Identify which cell holds the provided text, then report its [X, Y] central coordinate. 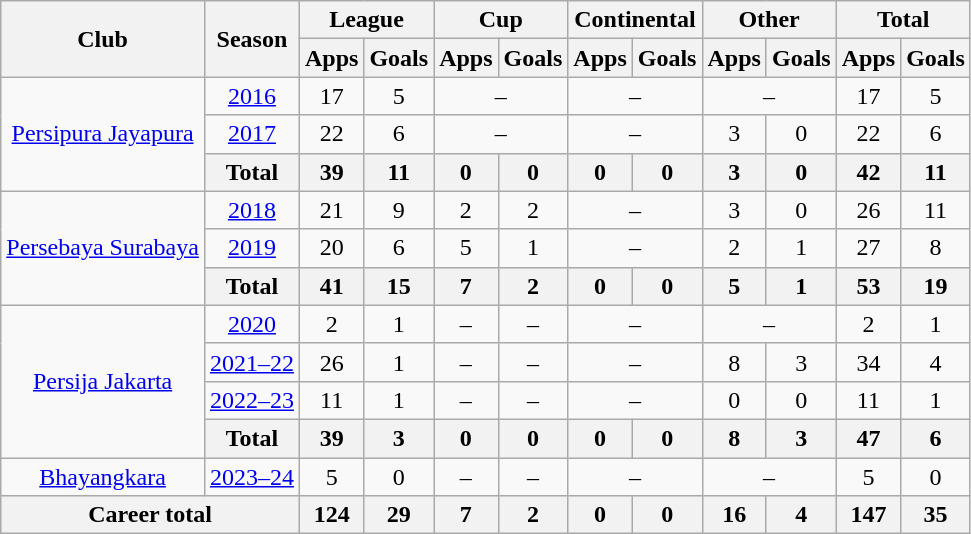
2022–23 [252, 400]
16 [734, 515]
9 [399, 210]
15 [399, 286]
20 [331, 248]
21 [331, 210]
19 [936, 286]
2021–22 [252, 362]
Season [252, 39]
Continental [635, 20]
Cup [501, 20]
124 [331, 515]
27 [868, 248]
Persipura Jayapura [103, 134]
Club [103, 39]
2016 [252, 96]
41 [331, 286]
35 [936, 515]
Persija Jakarta [103, 381]
League [366, 20]
2017 [252, 134]
53 [868, 286]
42 [868, 172]
2019 [252, 248]
Other [769, 20]
2018 [252, 210]
2020 [252, 324]
Persebaya Surabaya [103, 248]
Career total [150, 515]
29 [399, 515]
34 [868, 362]
2023–24 [252, 477]
147 [868, 515]
47 [868, 438]
Bhayangkara [103, 477]
